For the text-containing cell, return its midpoint in [x, y] coordinate format. 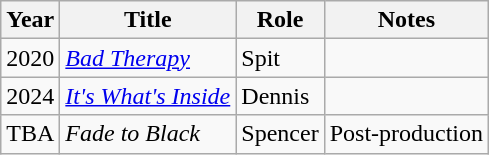
Post-production [406, 134]
Fade to Black [148, 134]
Notes [406, 20]
Role [280, 20]
It's What's Inside [148, 96]
Spencer [280, 134]
2020 [30, 58]
Title [148, 20]
Year [30, 20]
TBA [30, 134]
Dennis [280, 96]
Spit [280, 58]
Bad Therapy [148, 58]
2024 [30, 96]
